Search for the cell housing the specified text and yield its (x, y) center coordinate. 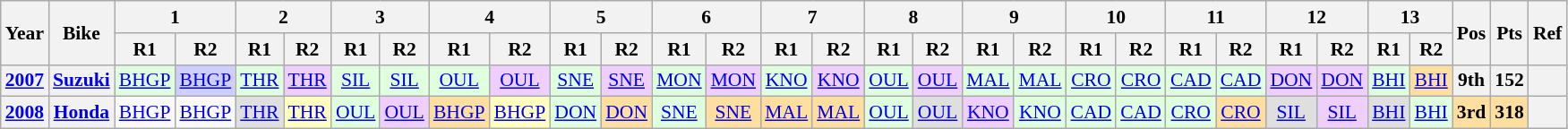
3rd (1472, 113)
11 (1216, 17)
7 (812, 17)
Bike (81, 32)
9 (1014, 17)
Pos (1472, 32)
5 (601, 17)
318 (1510, 113)
Pts (1510, 32)
2007 (25, 81)
8 (913, 17)
Year (25, 32)
Honda (81, 113)
6 (706, 17)
Suzuki (81, 81)
13 (1409, 17)
10 (1116, 17)
2 (283, 17)
2008 (25, 113)
152 (1510, 81)
12 (1316, 17)
9th (1472, 81)
1 (176, 17)
Ref (1547, 32)
3 (380, 17)
4 (489, 17)
